Determine the [x, y] coordinate at the center of the cell enclosing the given text.  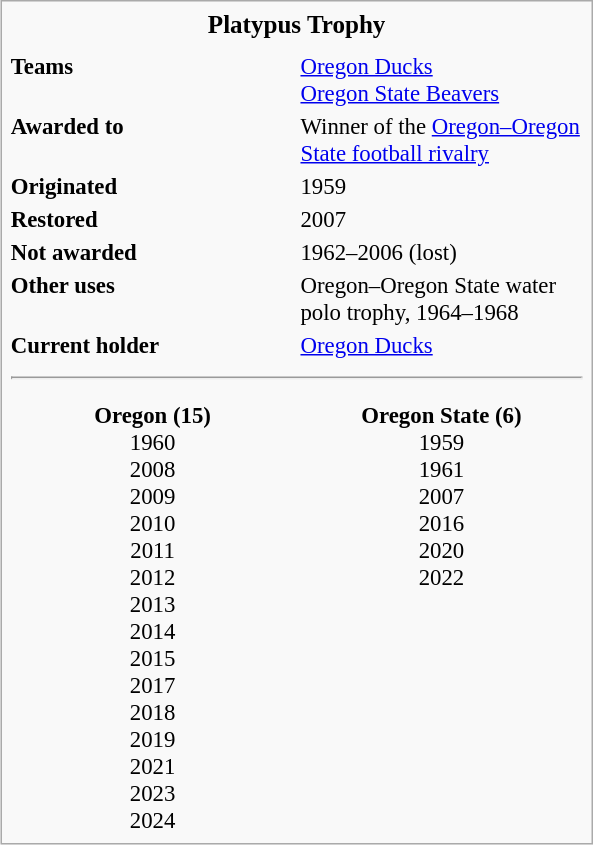
Platypus Trophy [296, 26]
1962–2006 (lost) [442, 252]
Not awarded [152, 252]
Teams [152, 80]
Restored [152, 219]
Oregon Ducks [442, 345]
Current holder [152, 345]
Oregon (15)196020082009201020112012201320142015201720182019202120232024 [152, 618]
1959 [442, 186]
Other uses [152, 298]
Winner of the Oregon–Oregon State football rivalry [442, 140]
Originated [152, 186]
Oregon–Oregon State water polo trophy, 1964–1968 [442, 298]
2007 [442, 219]
Awarded to [152, 140]
Oregon DucksOregon State Beavers [442, 80]
Oregon State (6)195919612007201620202022 [442, 618]
